Find where the given text appears and provide that cell's center as [X, Y] coordinate. 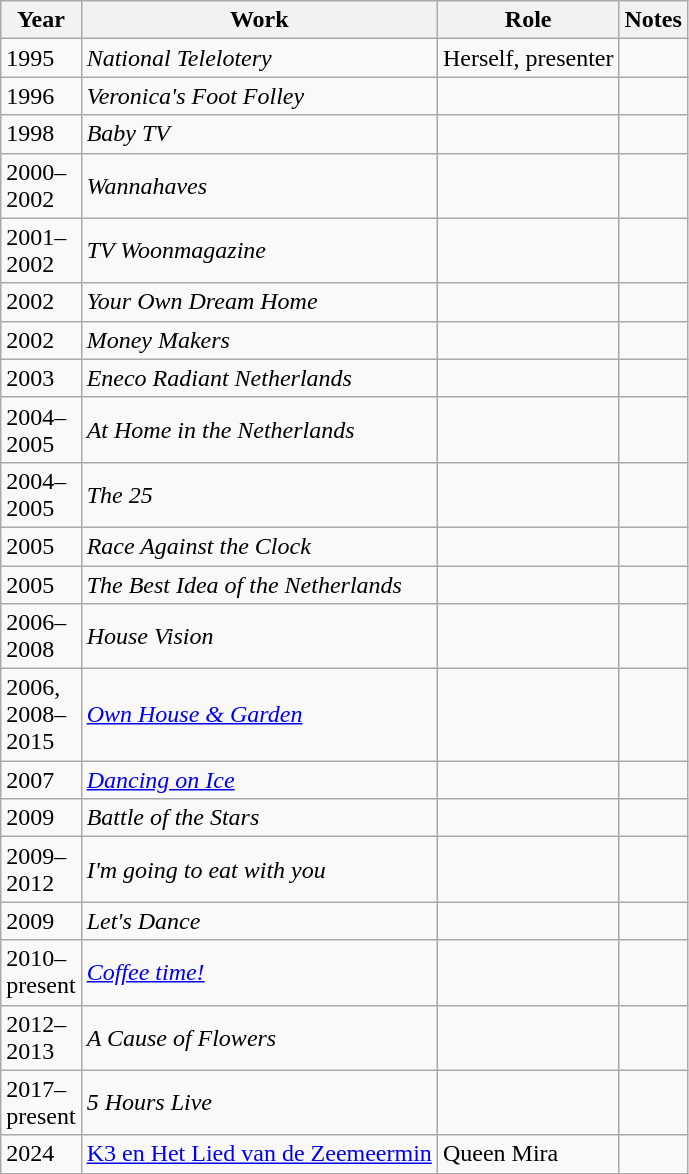
Battle of the Stars [259, 818]
TV Woonmagazine [259, 250]
2006–2008 [41, 636]
House Vision [259, 636]
I'm going to eat with you [259, 870]
5 Hours Live [259, 1102]
Your Own Dream Home [259, 302]
2012–2013 [41, 1038]
Dancing on Ice [259, 780]
Herself, presenter [528, 58]
At Home in the Netherlands [259, 430]
Own House & Garden [259, 715]
1996 [41, 96]
2010–present [41, 972]
Eneco Radiant Netherlands [259, 378]
2007 [41, 780]
Baby TV [259, 134]
Money Makers [259, 340]
1998 [41, 134]
2017–present [41, 1102]
Queen Mira [528, 1154]
Wannahaves [259, 186]
Notes [653, 20]
1995 [41, 58]
Let's Dance [259, 921]
Role [528, 20]
Year [41, 20]
2009–2012 [41, 870]
K3 en Het Lied van de Zeemeermin [259, 1154]
The Best Idea of the Netherlands [259, 585]
2024 [41, 1154]
2001–2002 [41, 250]
2000–2002 [41, 186]
National Telelotery [259, 58]
Veronica's Foot Folley [259, 96]
The 25 [259, 494]
2003 [41, 378]
Race Against the Clock [259, 546]
2006,2008–2015 [41, 715]
A Cause of Flowers [259, 1038]
Work [259, 20]
Coffee time! [259, 972]
